Scan for the cell matching the given text and deliver its (X, Y) coordinate at center. 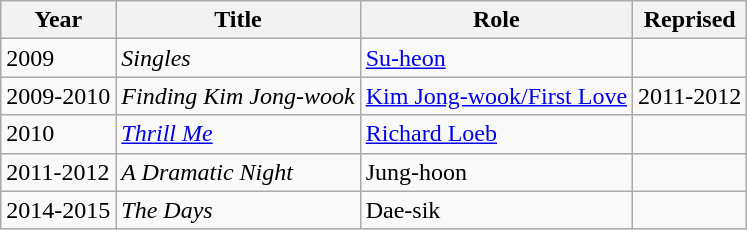
Jung-hoon (496, 172)
Richard Loeb (496, 134)
The Days (238, 210)
Year (58, 20)
Reprised (690, 20)
2009 (58, 58)
2014-2015 (58, 210)
Role (496, 20)
Singles (238, 58)
Finding Kim Jong-wook (238, 96)
Kim Jong-wook/First Love (496, 96)
2010 (58, 134)
Title (238, 20)
Su-heon (496, 58)
A Dramatic Night (238, 172)
2009-2010 (58, 96)
Thrill Me (238, 134)
Dae-sik (496, 210)
